Find where the given text appears and provide that cell's center as (x, y) coordinate. 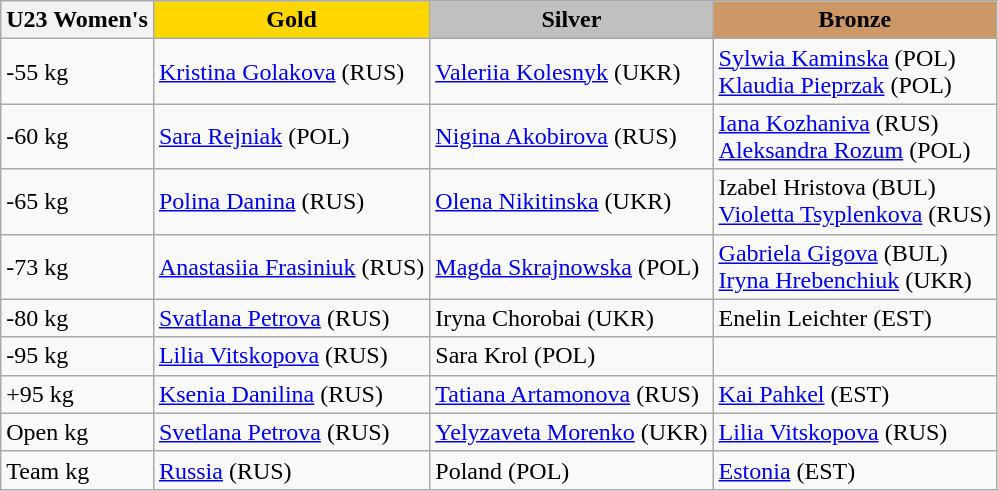
Ksenia Danilina (RUS) (291, 394)
Anastasiia Frasiniuk (RUS) (291, 266)
Valeriia Kolesnyk (UKR) (572, 72)
-73 kg (78, 266)
Russia (RUS) (291, 470)
Gabriela Gigova (BUL) Iryna Hrebenchiuk (UKR) (854, 266)
Open kg (78, 432)
Izabel Hristova (BUL) Violetta Tsyplenkova (RUS) (854, 202)
Olena Nikitinska (UKR) (572, 202)
Gold (291, 20)
-65 kg (78, 202)
Estonia (EST) (854, 470)
Poland (POL) (572, 470)
Sara Krol (POL) (572, 356)
Sara Rejniak (POL) (291, 136)
U23 Women's (78, 20)
-60 kg (78, 136)
Iryna Chorobai (UKR) (572, 318)
+95 kg (78, 394)
Team kg (78, 470)
-80 kg (78, 318)
Sylwia Kaminska (POL) Klaudia Pieprzak (POL) (854, 72)
Kai Pahkel (EST) (854, 394)
Enelin Leichter (EST) (854, 318)
Kristina Golakova (RUS) (291, 72)
Yelyzaveta Morenko (UKR) (572, 432)
Polina Danina (RUS) (291, 202)
Svetlana Petrova (RUS) (291, 432)
Tatiana Artamonova (RUS) (572, 394)
Svatlana Petrova (RUS) (291, 318)
Silver (572, 20)
Iana Kozhaniva (RUS) Aleksandra Rozum (POL) (854, 136)
Magda Skrajnowska (POL) (572, 266)
-95 kg (78, 356)
Nigina Akobirova (RUS) (572, 136)
Bronze (854, 20)
-55 kg (78, 72)
